Identify which cell holds the provided text, then report its (x, y) central coordinate. 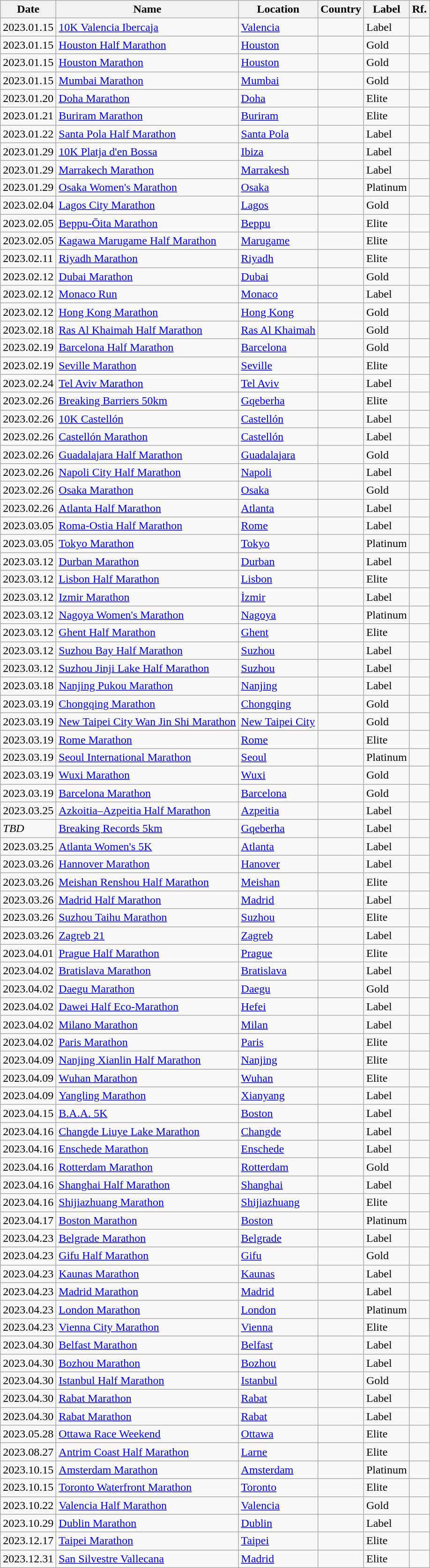
Milan (278, 1024)
Buriram Marathon (147, 116)
Ibiza (278, 152)
Bratislava Marathon (147, 971)
Osaka Women's Marathon (147, 187)
Tokyo (278, 544)
Ottawa Race Weekend (147, 1434)
Castellón Marathon (147, 437)
Dawei Half Eco-Marathon (147, 1006)
Houston Half Marathon (147, 45)
Tel Aviv (278, 383)
2023.12.17 (28, 1541)
Tel Aviv Marathon (147, 383)
Country (341, 9)
Napoli (278, 472)
Beppu (278, 223)
2023.02.24 (28, 383)
Tokyo Marathon (147, 544)
Osaka Marathon (147, 490)
Wuxi Marathon (147, 775)
Meishan Renshou Half Marathon (147, 882)
Nagoya (278, 615)
Rotterdam Marathon (147, 1167)
10K Valencia Ibercaja (147, 27)
Marrakech Marathon (147, 169)
Wuhan Marathon (147, 1078)
2023.10.22 (28, 1505)
TBD (28, 829)
Vienna City Marathon (147, 1327)
Nanjing Xianlin Half Marathon (147, 1060)
Lagos (278, 205)
Ras Al Khaimah (278, 330)
Kagawa Marugame Half Marathon (147, 241)
2023.02.18 (28, 330)
London Marathon (147, 1309)
2023.03.18 (28, 686)
Shanghai (278, 1185)
Barcelona Half Marathon (147, 348)
Atlanta Women's 5K (147, 846)
Ghent Half Marathon (147, 633)
Azpeitia (278, 811)
Istanbul Half Marathon (147, 1381)
Kaunas Marathon (147, 1274)
Istanbul (278, 1381)
Paris (278, 1042)
Chongqing (278, 704)
Lagos City Marathon (147, 205)
Durban Marathon (147, 562)
Hannover Marathon (147, 864)
Bozhou Marathon (147, 1363)
Rome Marathon (147, 739)
Shanghai Half Marathon (147, 1185)
Santa Pola (278, 134)
Toronto Waterfront Marathon (147, 1488)
Name (147, 9)
London (278, 1309)
Mumbai (278, 80)
Boston Marathon (147, 1220)
Valencia Half Marathon (147, 1505)
Hefei (278, 1006)
Dubai Marathon (147, 277)
Changde Liuye Lake Marathon (147, 1131)
Location (278, 9)
Zagreb 21 (147, 935)
Guadalajara Half Marathon (147, 454)
2023.02.11 (28, 259)
Zagreb (278, 935)
Madrid Half Marathon (147, 900)
Seville Marathon (147, 365)
Antrim Coast Half Marathon (147, 1452)
Monaco Run (147, 294)
Buriram (278, 116)
Breaking Records 5km (147, 829)
10K Castellón (147, 419)
Milano Marathon (147, 1024)
Toronto (278, 1488)
Paris Marathon (147, 1042)
Lisbon Half Marathon (147, 579)
Larne (278, 1452)
Nanjing Pukou Marathon (147, 686)
Belfast (278, 1345)
Breaking Barriers 50km (147, 401)
Dubai (278, 277)
Lisbon (278, 579)
Atlanta Half Marathon (147, 508)
Chongqing Marathon (147, 704)
Marugame (278, 241)
Beppu-Ōita Marathon (147, 223)
Changde (278, 1131)
2023.10.29 (28, 1523)
Gifu Half Marathon (147, 1256)
New Taipei City Wan Jin Shi Marathon (147, 722)
Durban (278, 562)
Azkoitia–Azpeitia Half Marathon (147, 811)
2023.01.21 (28, 116)
Belfast Marathon (147, 1345)
Hanover (278, 864)
Dublin (278, 1523)
Nagoya Women's Marathon (147, 615)
Wuhan (278, 1078)
Bratislava (278, 971)
New Taipei City (278, 722)
Ras Al Khaimah Half Marathon (147, 330)
Mumbai Marathon (147, 80)
Guadalajara (278, 454)
Rotterdam (278, 1167)
Amsterdam Marathon (147, 1470)
Kaunas (278, 1274)
Enschede Marathon (147, 1149)
B.A.A. 5K (147, 1114)
Doha (278, 98)
Houston Marathon (147, 63)
Yangling Marathon (147, 1096)
10K Platja d'en Bossa (147, 152)
Daegu Marathon (147, 989)
Meishan (278, 882)
İzmir (278, 597)
Bozhou (278, 1363)
2023.05.28 (28, 1434)
Seville (278, 365)
San Silvestre Vallecana (147, 1559)
Rf. (419, 9)
Wuxi (278, 775)
Monaco (278, 294)
Enschede (278, 1149)
Roma-Ostia Half Marathon (147, 526)
Santa Pola Half Marathon (147, 134)
Taipei Marathon (147, 1541)
Suzhou Jinji Lake Half Marathon (147, 668)
Daegu (278, 989)
2023.01.20 (28, 98)
2023.04.15 (28, 1114)
Amsterdam (278, 1470)
2023.04.17 (28, 1220)
Hong Kong Marathon (147, 312)
Xianyang (278, 1096)
Napoli City Half Marathon (147, 472)
Vienna (278, 1327)
Doha Marathon (147, 98)
Belgrade Marathon (147, 1238)
Suzhou Bay Half Marathon (147, 650)
Taipei (278, 1541)
Prague Half Marathon (147, 953)
Seoul International Marathon (147, 757)
Dublin Marathon (147, 1523)
Marrakesh (278, 169)
Suzhou Taihu Marathon (147, 918)
Izmir Marathon (147, 597)
Shijiazhuang Marathon (147, 1203)
Madrid Marathon (147, 1291)
Date (28, 9)
2023.08.27 (28, 1452)
Barcelona Marathon (147, 793)
2023.04.01 (28, 953)
Belgrade (278, 1238)
2023.01.22 (28, 134)
Riyadh (278, 259)
Ghent (278, 633)
Hong Kong (278, 312)
Prague (278, 953)
2023.02.04 (28, 205)
Shijiazhuang (278, 1203)
2023.12.31 (28, 1559)
Ottawa (278, 1434)
Riyadh Marathon (147, 259)
Gifu (278, 1256)
Seoul (278, 757)
